Identify which cell holds the provided text, then report its [X, Y] central coordinate. 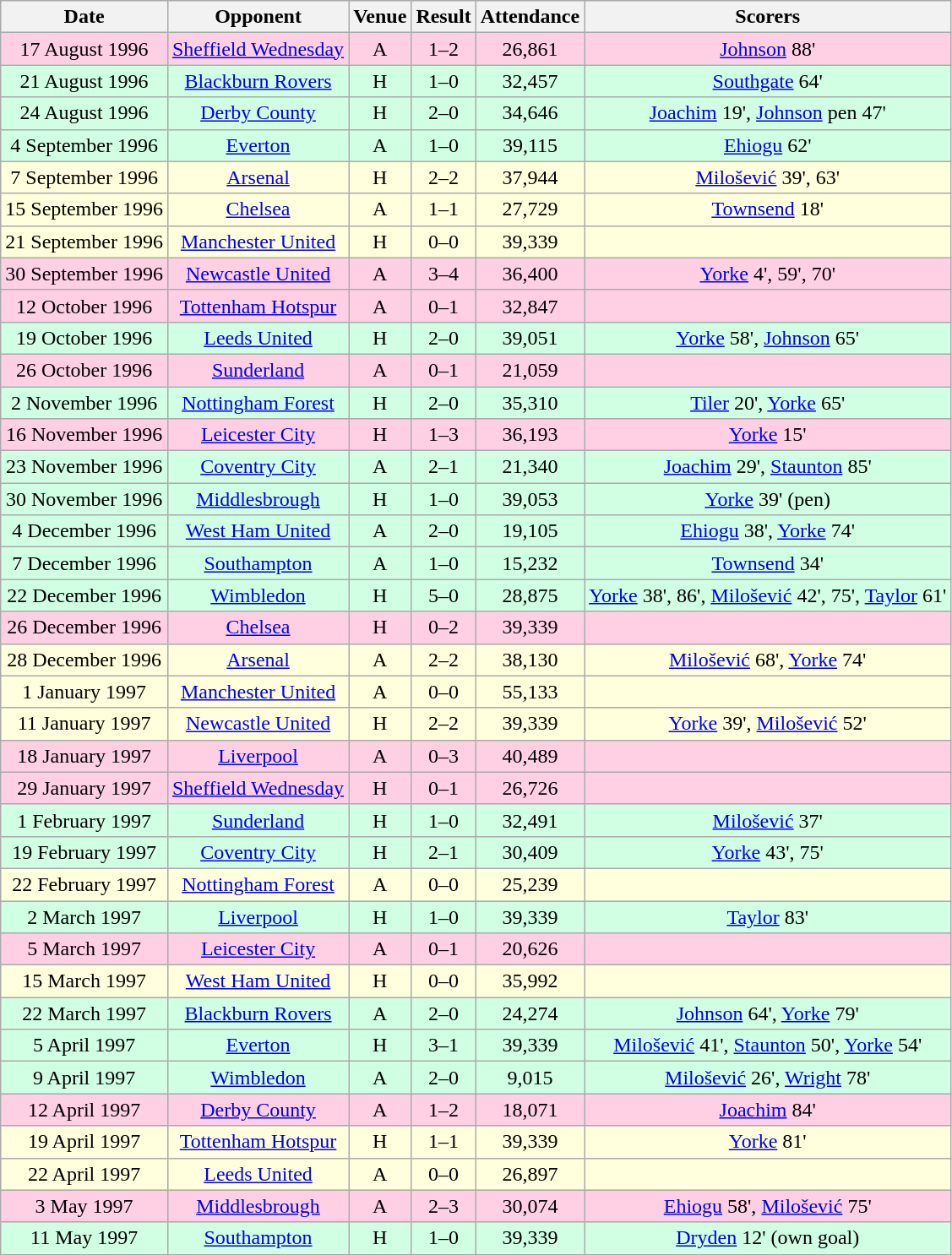
19 April 1997 [84, 1142]
Townsend 34' [768, 563]
1 January 1997 [84, 692]
Opponent [258, 17]
Yorke 39', Milošević 52' [768, 724]
Yorke 15' [768, 435]
17 August 1996 [84, 49]
26 December 1996 [84, 627]
3–4 [443, 274]
20,626 [530, 949]
Taylor 83' [768, 916]
32,847 [530, 306]
2–3 [443, 1206]
5–0 [443, 595]
25,239 [530, 884]
36,400 [530, 274]
34,646 [530, 113]
39,051 [530, 338]
9,015 [530, 1078]
19 October 1996 [84, 338]
Southgate 64' [768, 81]
4 December 1996 [84, 531]
30,074 [530, 1206]
1 February 1997 [84, 820]
21 August 1996 [84, 81]
30 September 1996 [84, 274]
5 April 1997 [84, 1046]
30 November 1996 [84, 499]
1–3 [443, 435]
39,115 [530, 145]
Yorke 81' [768, 1142]
0–2 [443, 627]
Joachim 29', Staunton 85' [768, 467]
15 September 1996 [84, 209]
0–3 [443, 756]
11 January 1997 [84, 724]
Venue [380, 17]
Johnson 88' [768, 49]
21 September 1996 [84, 242]
15 March 1997 [84, 981]
Ehiogu 62' [768, 145]
Townsend 18' [768, 209]
22 March 1997 [84, 1013]
Milošević 37' [768, 820]
7 September 1996 [84, 177]
Ehiogu 38', Yorke 74' [768, 531]
Attendance [530, 17]
15,232 [530, 563]
30,409 [530, 852]
32,457 [530, 81]
39,053 [530, 499]
55,133 [530, 692]
9 April 1997 [84, 1078]
Yorke 38', 86', Milošević 42', 75', Taylor 61' [768, 595]
3 May 1997 [84, 1206]
37,944 [530, 177]
5 March 1997 [84, 949]
28,875 [530, 595]
Tiler 20', Yorke 65' [768, 403]
12 October 1996 [84, 306]
2 March 1997 [84, 916]
Joachim 19', Johnson pen 47' [768, 113]
Joachim 84' [768, 1110]
Milošević 41', Staunton 50', Yorke 54' [768, 1046]
28 December 1996 [84, 660]
Yorke 58', Johnson 65' [768, 338]
21,340 [530, 467]
3–1 [443, 1046]
26,897 [530, 1174]
23 November 1996 [84, 467]
24,274 [530, 1013]
Scorers [768, 17]
22 December 1996 [84, 595]
22 April 1997 [84, 1174]
36,193 [530, 435]
Dryden 12' (own goal) [768, 1238]
24 August 1996 [84, 113]
Milošević 26', Wright 78' [768, 1078]
4 September 1996 [84, 145]
Yorke 39' (pen) [768, 499]
Johnson 64', Yorke 79' [768, 1013]
29 January 1997 [84, 788]
22 February 1997 [84, 884]
26,861 [530, 49]
27,729 [530, 209]
35,992 [530, 981]
Result [443, 17]
Milošević 68', Yorke 74' [768, 660]
Milošević 39', 63' [768, 177]
19,105 [530, 531]
Yorke 43', 75' [768, 852]
7 December 1996 [84, 563]
11 May 1997 [84, 1238]
26,726 [530, 788]
35,310 [530, 403]
Date [84, 17]
19 February 1997 [84, 852]
2 November 1996 [84, 403]
Yorke 4', 59', 70' [768, 274]
Ehiogu 58', Milošević 75' [768, 1206]
26 October 1996 [84, 370]
21,059 [530, 370]
16 November 1996 [84, 435]
18 January 1997 [84, 756]
32,491 [530, 820]
12 April 1997 [84, 1110]
38,130 [530, 660]
40,489 [530, 756]
18,071 [530, 1110]
